Capture the cell that displays the provided text and extract its [x, y] central coordinate. 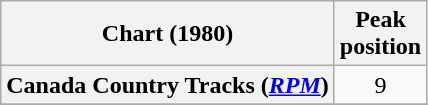
Chart (1980) [168, 34]
Peakposition [380, 34]
9 [380, 85]
Canada Country Tracks (RPM) [168, 85]
